Pinpoint the cell where the given text exists, returning its (x, y) midpoint coordinate. 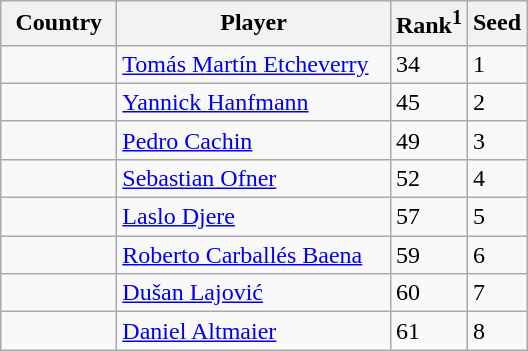
8 (496, 331)
Seed (496, 24)
52 (428, 178)
Country (59, 24)
3 (496, 140)
Yannick Hanfmann (254, 102)
1 (496, 64)
61 (428, 331)
6 (496, 255)
Player (254, 24)
Pedro Cachin (254, 140)
34 (428, 64)
Dušan Lajović (254, 293)
60 (428, 293)
49 (428, 140)
57 (428, 217)
Tomás Martín Etcheverry (254, 64)
45 (428, 102)
Rank1 (428, 24)
4 (496, 178)
59 (428, 255)
2 (496, 102)
Laslo Djere (254, 217)
5 (496, 217)
Daniel Altmaier (254, 331)
Sebastian Ofner (254, 178)
Roberto Carballés Baena (254, 255)
7 (496, 293)
